Provide the (x, y) coordinate of the cell's center where the given text is located.  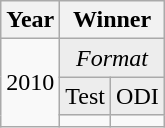
Winner (112, 20)
Test (86, 96)
Year (30, 20)
ODI (138, 96)
2010 (30, 82)
Format (112, 58)
